Return (x, y) of the center of cell containing provided text 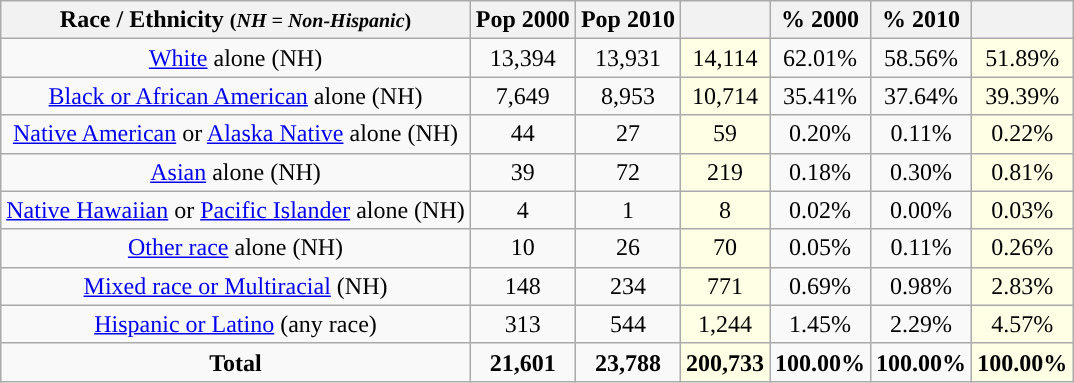
51.89% (1022, 58)
1 (628, 210)
4 (522, 210)
44 (522, 134)
0.30% (922, 172)
Native American or Alaska Native alone (NH) (236, 134)
0.05% (820, 248)
0.81% (1022, 172)
14,114 (724, 58)
37.64% (922, 96)
148 (522, 286)
Pop 2010 (628, 20)
35.41% (820, 96)
Native Hawaiian or Pacific Islander alone (NH) (236, 210)
39.39% (1022, 96)
0.22% (1022, 134)
Total (236, 362)
200,733 (724, 362)
10 (522, 248)
1.45% (820, 324)
8 (724, 210)
0.03% (1022, 210)
70 (724, 248)
2.83% (1022, 286)
219 (724, 172)
7,649 (522, 96)
8,953 (628, 96)
0.26% (1022, 248)
Black or African American alone (NH) (236, 96)
72 (628, 172)
0.20% (820, 134)
1,244 (724, 324)
771 (724, 286)
23,788 (628, 362)
Hispanic or Latino (any race) (236, 324)
Race / Ethnicity (NH = Non-Hispanic) (236, 20)
21,601 (522, 362)
Asian alone (NH) (236, 172)
0.98% (922, 286)
0.02% (820, 210)
Mixed race or Multiracial (NH) (236, 286)
26 (628, 248)
62.01% (820, 58)
Pop 2000 (522, 20)
58.56% (922, 58)
59 (724, 134)
0.00% (922, 210)
2.29% (922, 324)
Other race alone (NH) (236, 248)
% 2010 (922, 20)
0.69% (820, 286)
10,714 (724, 96)
% 2000 (820, 20)
27 (628, 134)
234 (628, 286)
544 (628, 324)
39 (522, 172)
0.18% (820, 172)
13,931 (628, 58)
313 (522, 324)
4.57% (1022, 324)
13,394 (522, 58)
White alone (NH) (236, 58)
